Find where the given text appears and provide that cell's center as (X, Y) coordinate. 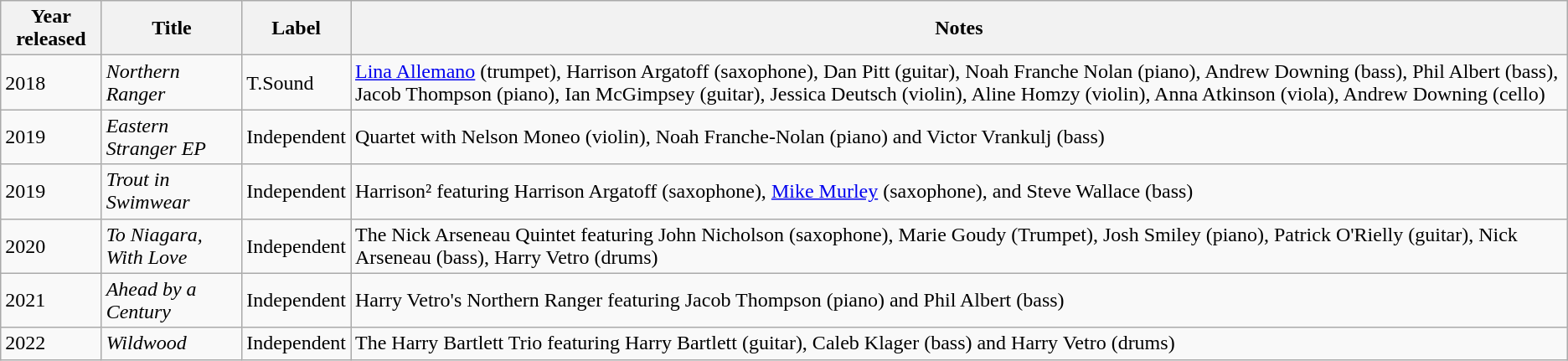
The Harry Bartlett Trio featuring Harry Bartlett (guitar), Caleb Klager (bass) and Harry Vetro (drums) (958, 343)
Ahead by a Century (172, 300)
2018 (51, 82)
To Niagara, With Love (172, 246)
Harrison² featuring Harrison Argatoff (saxophone), Mike Murley (saxophone), and Steve Wallace (bass) (958, 191)
Label (297, 28)
Title (172, 28)
Eastern Stranger EP (172, 137)
Wildwood (172, 343)
Trout in Swimwear (172, 191)
Year released (51, 28)
2021 (51, 300)
2020 (51, 246)
T.Sound (297, 82)
Northern Ranger (172, 82)
Notes (958, 28)
Quartet with Nelson Moneo (violin), Noah Franche-Nolan (piano) and Victor Vrankulj (bass) (958, 137)
2022 (51, 343)
Harry Vetro's Northern Ranger featuring Jacob Thompson (piano) and Phil Albert (bass) (958, 300)
